Find where the given text appears and provide that cell's center as (x, y) coordinate. 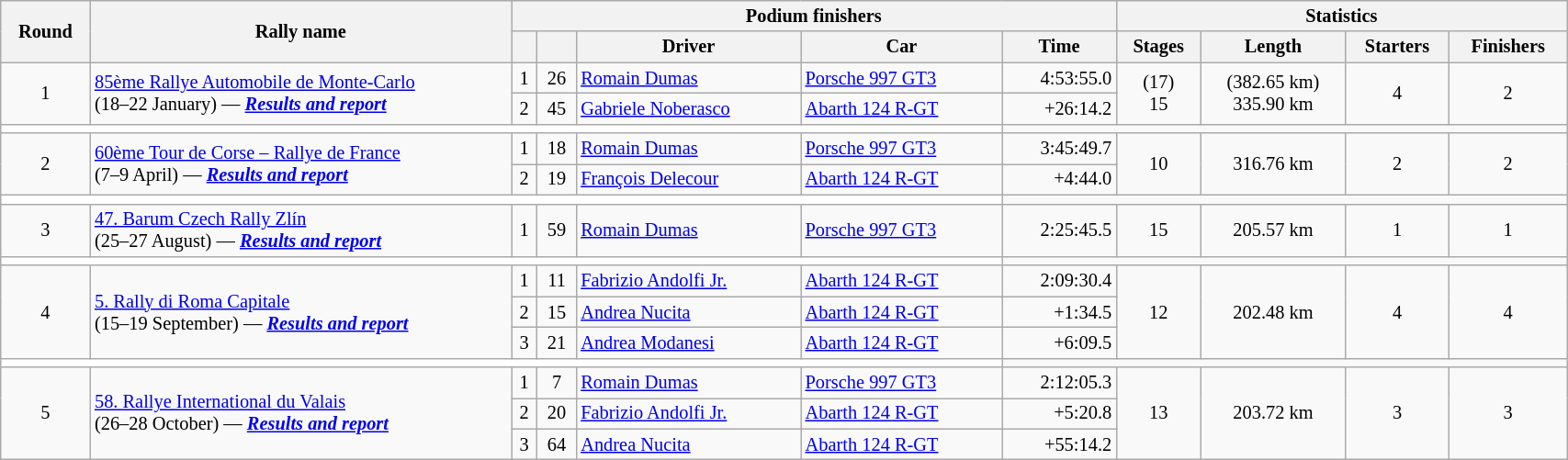
+26:14.2 (1059, 108)
18 (557, 149)
Car (902, 47)
13 (1159, 413)
19 (557, 179)
60ème Tour de Corse – Rallye de France(7–9 April) — Results and report (300, 163)
7 (557, 383)
2:09:30.4 (1059, 281)
205.57 km (1273, 230)
64 (557, 444)
85ème Rallye Automobile de Monte-Carlo(18–22 January) — Results and report (300, 94)
2:12:05.3 (1059, 383)
21 (557, 342)
François Delecour (688, 179)
5 (46, 413)
47. Barum Czech Rally Zlín(25–27 August) — Results and report (300, 230)
5. Rally di Roma Capitale(15–19 September) — Results and report (300, 312)
45 (557, 108)
Gabriele Noberasco (688, 108)
Andrea Modanesi (688, 342)
Driver (688, 47)
+1:34.5 (1059, 312)
(17)15 (1159, 94)
Starters (1396, 47)
26 (557, 78)
Time (1059, 47)
+55:14.2 (1059, 444)
59 (557, 230)
+5:20.8 (1059, 413)
Length (1273, 47)
316.76 km (1273, 163)
202.48 km (1273, 312)
20 (557, 413)
4:53:55.0 (1059, 78)
10 (1159, 163)
Stages (1159, 47)
+6:09.5 (1059, 342)
(382.65 km)335.90 km (1273, 94)
Podium finishers (814, 16)
11 (557, 281)
2:25:45.5 (1059, 230)
3:45:49.7 (1059, 149)
12 (1159, 312)
203.72 km (1273, 413)
Finishers (1508, 47)
Round (46, 31)
58. Rallye International du Valais(26–28 October) — Results and report (300, 413)
Rally name (300, 31)
Statistics (1341, 16)
+4:44.0 (1059, 179)
